Return the (x, y) coordinate for the center point of the cell that contains the specified text.  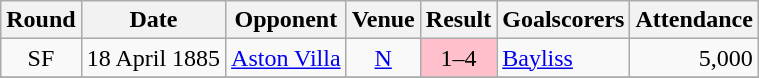
Goalscorers (564, 20)
Opponent (286, 20)
SF (41, 58)
Bayliss (564, 58)
N (383, 58)
Result (458, 20)
Venue (383, 20)
5,000 (694, 58)
Date (153, 20)
18 April 1885 (153, 58)
Aston Villa (286, 58)
Round (41, 20)
Attendance (694, 20)
1–4 (458, 58)
